Provide the [x, y] coordinate of the cell's center where the given text is located.  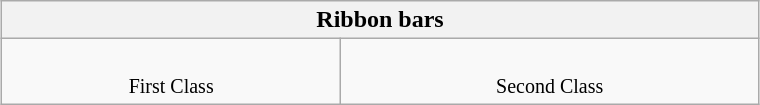
First Class [172, 72]
Ribbon bars [380, 20]
Second Class [550, 72]
